Scan for the cell matching the given text and deliver its (x, y) coordinate at center. 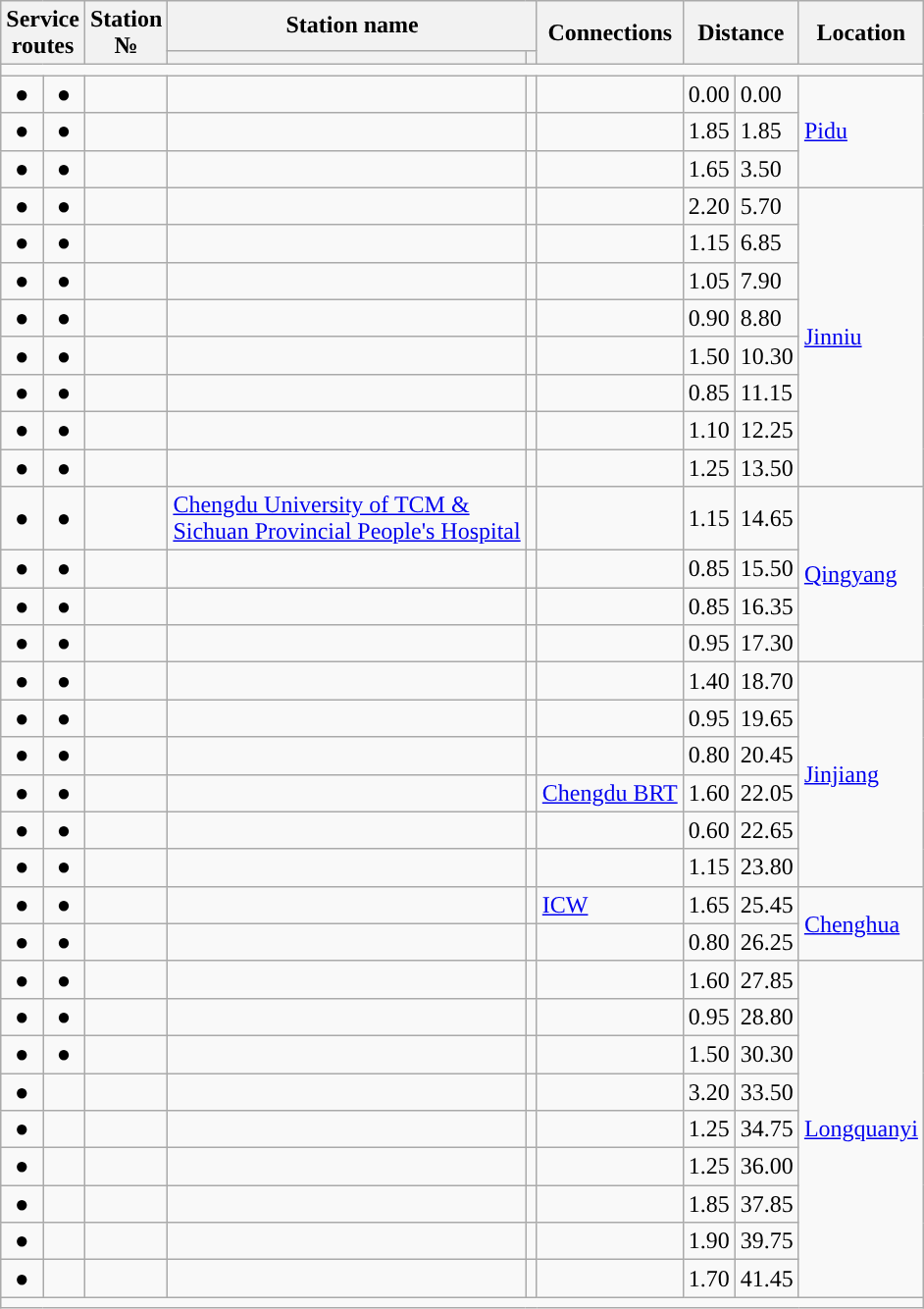
Station№ (126, 33)
0.60 (708, 830)
28.80 (767, 1017)
34.75 (767, 1129)
22.05 (767, 793)
Qingyang (861, 575)
13.50 (767, 468)
3.20 (708, 1092)
22.65 (767, 830)
8.80 (767, 318)
7.90 (767, 281)
1.10 (708, 430)
26.25 (767, 942)
23.80 (767, 867)
17.30 (767, 644)
0.90 (708, 318)
Distance (741, 33)
Jinniu (861, 337)
20.45 (767, 756)
1.40 (708, 681)
12.25 (767, 430)
16.35 (767, 606)
Chengdu University of TCM &Sichuan Provincial People's Hospital (347, 518)
Jinjiang (861, 774)
41.45 (767, 1279)
6.85 (767, 243)
27.85 (767, 979)
Pidu (861, 131)
11.15 (767, 393)
Station name (352, 26)
1.90 (708, 1241)
37.85 (767, 1204)
30.30 (767, 1054)
14.65 (767, 518)
15.50 (767, 569)
5.70 (767, 206)
36.00 (767, 1167)
Location (861, 33)
Longquanyi (861, 1128)
33.50 (767, 1092)
1.05 (708, 281)
19.65 (767, 718)
25.45 (767, 905)
Serviceroutes (43, 33)
Chengdu BRT (610, 793)
3.50 (767, 169)
Chenghua (861, 923)
18.70 (767, 681)
1.70 (708, 1279)
10.30 (767, 355)
Connections (610, 33)
2.20 (708, 206)
39.75 (767, 1241)
ICW (610, 905)
